Determine the [x, y] coordinate at the center of the cell enclosing the given text.  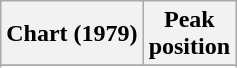
Chart (1979) [72, 34]
Peakposition [189, 34]
